Return (X, Y) of the center of cell containing provided text 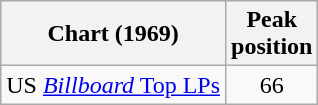
US Billboard Top LPs (114, 85)
66 (272, 85)
Peakposition (272, 34)
Chart (1969) (114, 34)
